From the cell containing the given text, extract its center point as [X, Y] coordinate. 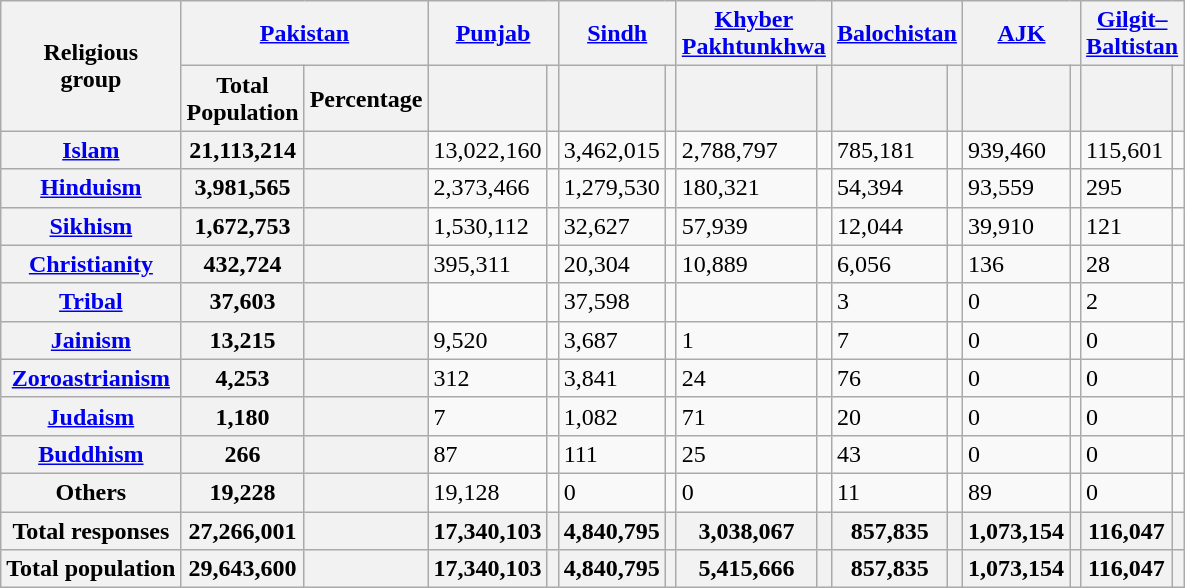
20,304 [612, 264]
Sindh [617, 34]
Balochistan [896, 34]
3,038,067 [746, 531]
Pakistan [304, 34]
Christianity [91, 264]
13,022,160 [488, 150]
71 [746, 416]
KhyberPakhtunkhwa [754, 34]
1,180 [242, 416]
2,788,797 [746, 150]
37,603 [242, 302]
121 [1127, 226]
9,520 [488, 340]
136 [1016, 264]
785,181 [890, 150]
Islam [91, 150]
1 [746, 340]
395,311 [488, 264]
6,056 [890, 264]
Buddhism [91, 454]
54,394 [890, 188]
1,530,112 [488, 226]
5,415,666 [746, 569]
76 [890, 378]
19,228 [242, 492]
Sikhism [91, 226]
27,266,001 [242, 531]
10,889 [746, 264]
Total responses [91, 531]
89 [1016, 492]
1,279,530 [612, 188]
Percentage [366, 98]
37,598 [612, 302]
11 [890, 492]
1,082 [612, 416]
AJK [1021, 34]
3,841 [612, 378]
21,113,214 [242, 150]
TotalPopulation [242, 98]
3,687 [612, 340]
312 [488, 378]
3,462,015 [612, 150]
295 [1127, 188]
28 [1127, 264]
20 [890, 416]
1,672,753 [242, 226]
Zoroastrianism [91, 378]
180,321 [746, 188]
57,939 [746, 226]
Hinduism [91, 188]
39,910 [1016, 226]
432,724 [242, 264]
Total population [91, 569]
2,373,466 [488, 188]
3,981,565 [242, 188]
13,215 [242, 340]
Judaism [91, 416]
32,627 [612, 226]
29,643,600 [242, 569]
4,253 [242, 378]
2 [1127, 302]
939,460 [1016, 150]
Punjab [493, 34]
Religiousgroup [91, 66]
19,128 [488, 492]
Gilgit–Baltistan [1132, 34]
111 [612, 454]
93,559 [1016, 188]
3 [890, 302]
24 [746, 378]
25 [746, 454]
Tribal [91, 302]
12,044 [890, 226]
Others [91, 492]
43 [890, 454]
115,601 [1127, 150]
Jainism [91, 340]
87 [488, 454]
266 [242, 454]
